Locate the cell with the specified text and output its (X, Y) center coordinate. 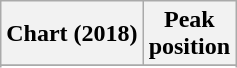
Peakposition (189, 34)
Chart (2018) (72, 34)
